Extract the [X, Y] coordinate from the center of the cell holding the provided text.  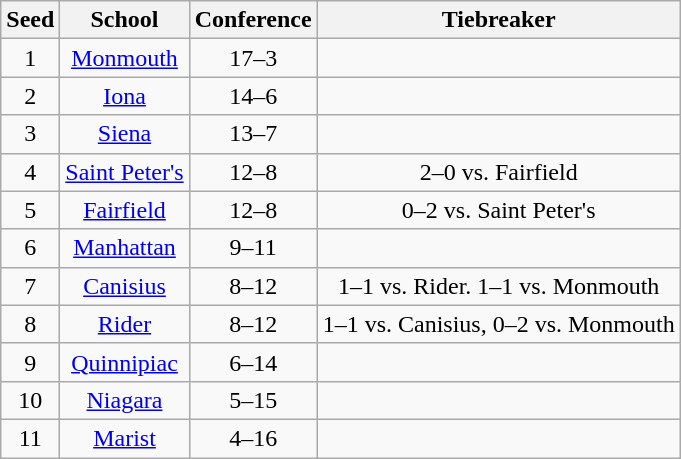
14–6 [253, 96]
Quinnipiac [124, 362]
Siena [124, 134]
5 [30, 210]
2–0 vs. Fairfield [498, 172]
2 [30, 96]
Fairfield [124, 210]
Seed [30, 20]
11 [30, 438]
3 [30, 134]
Tiebreaker [498, 20]
Saint Peter's [124, 172]
0–2 vs. Saint Peter's [498, 210]
4 [30, 172]
Canisius [124, 286]
School [124, 20]
5–15 [253, 400]
8 [30, 324]
Iona [124, 96]
Conference [253, 20]
17–3 [253, 58]
6 [30, 248]
Niagara [124, 400]
Rider [124, 324]
13–7 [253, 134]
6–14 [253, 362]
9 [30, 362]
1–1 vs. Rider. 1–1 vs. Monmouth [498, 286]
Manhattan [124, 248]
4–16 [253, 438]
1 [30, 58]
1–1 vs. Canisius, 0–2 vs. Monmouth [498, 324]
Marist [124, 438]
7 [30, 286]
10 [30, 400]
Monmouth [124, 58]
9–11 [253, 248]
